Capture the cell that displays the provided text and extract its [x, y] central coordinate. 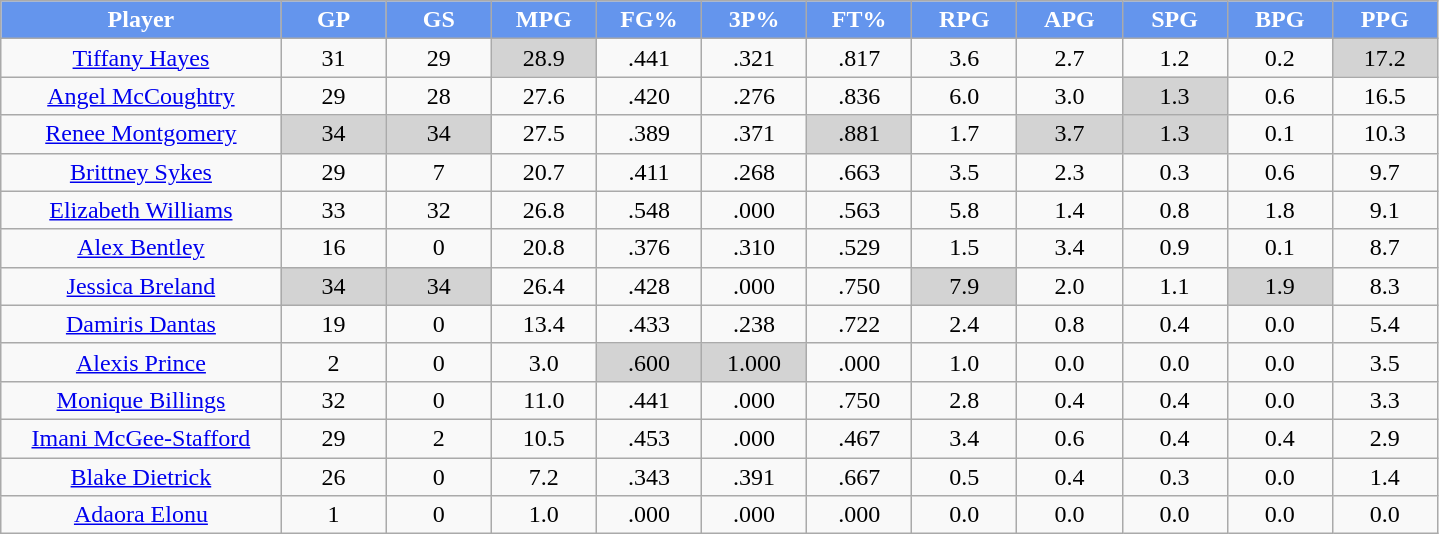
13.4 [544, 324]
.238 [754, 324]
.548 [648, 210]
26.8 [544, 210]
8.7 [1384, 248]
Damiris Dantas [141, 324]
Player [141, 20]
33 [334, 210]
1.000 [754, 362]
1.2 [1174, 58]
.411 [648, 172]
5.8 [964, 210]
1.1 [1174, 286]
Elizabeth Williams [141, 210]
27.6 [544, 96]
Alex Bentley [141, 248]
.371 [754, 134]
.529 [860, 248]
20.7 [544, 172]
1.5 [964, 248]
.268 [754, 172]
16.5 [1384, 96]
5.4 [1384, 324]
3P% [754, 20]
Renee Montgomery [141, 134]
Alexis Prince [141, 362]
2.3 [1070, 172]
7.2 [544, 477]
.433 [648, 324]
2.4 [964, 324]
.389 [648, 134]
RPG [964, 20]
11.0 [544, 400]
3.6 [964, 58]
6.0 [964, 96]
Monique Billings [141, 400]
0.9 [1174, 248]
10.5 [544, 438]
2.7 [1070, 58]
3.3 [1384, 400]
17.2 [1384, 58]
Angel McCoughtry [141, 96]
Tiffany Hayes [141, 58]
31 [334, 58]
.563 [860, 210]
APG [1070, 20]
.276 [754, 96]
0.5 [964, 477]
27.5 [544, 134]
Jessica Breland [141, 286]
.321 [754, 58]
.817 [860, 58]
9.7 [1384, 172]
GS [438, 20]
7 [438, 172]
.881 [860, 134]
.663 [860, 172]
.420 [648, 96]
20.8 [544, 248]
28 [438, 96]
.391 [754, 477]
2.0 [1070, 286]
.467 [860, 438]
1.7 [964, 134]
Brittney Sykes [141, 172]
.722 [860, 324]
SPG [1174, 20]
0.2 [1280, 58]
GP [334, 20]
.836 [860, 96]
2.9 [1384, 438]
3.7 [1070, 134]
Blake Dietrick [141, 477]
PPG [1384, 20]
.453 [648, 438]
1.8 [1280, 210]
2.8 [964, 400]
8.3 [1384, 286]
9.1 [1384, 210]
.343 [648, 477]
Adaora Elonu [141, 515]
1.9 [1280, 286]
.600 [648, 362]
28.9 [544, 58]
.376 [648, 248]
.667 [860, 477]
.428 [648, 286]
1 [334, 515]
FT% [860, 20]
MPG [544, 20]
16 [334, 248]
10.3 [1384, 134]
Imani McGee-Stafford [141, 438]
26 [334, 477]
19 [334, 324]
26.4 [544, 286]
BPG [1280, 20]
7.9 [964, 286]
.310 [754, 248]
FG% [648, 20]
